Extract the [x, y] coordinate from the center of the cell holding the provided text.  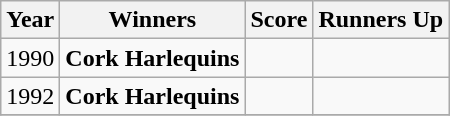
Winners [152, 20]
Score [279, 20]
Year [30, 20]
1990 [30, 58]
Runners Up [381, 20]
1992 [30, 96]
